Identify which cell holds the provided text, then report its (x, y) central coordinate. 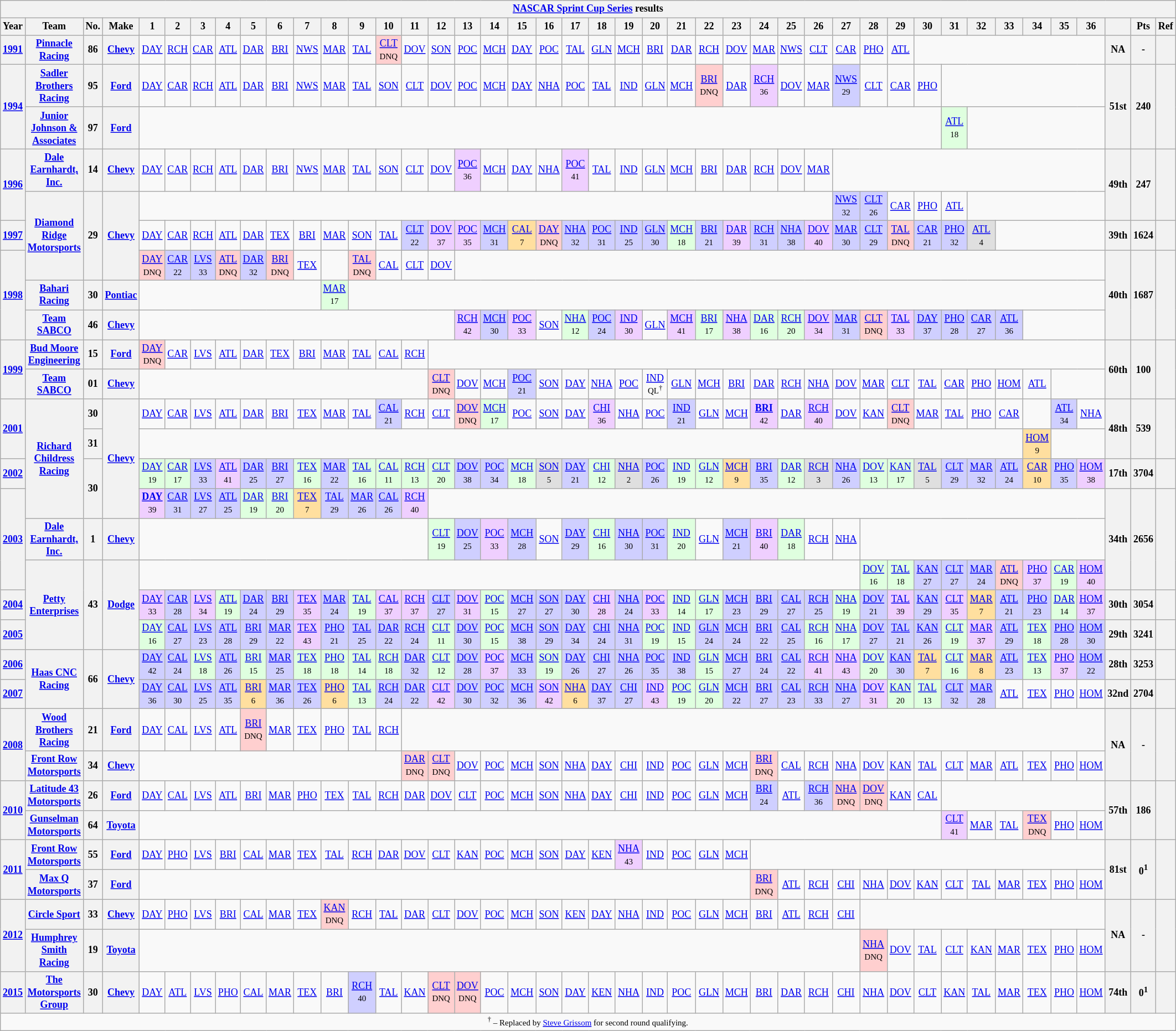
Sadler Brothers Racing (54, 86)
Max Q Motorsports (54, 885)
2011 (13, 870)
3704 (1144, 474)
Pontiac (121, 295)
IND43 (655, 694)
4 (228, 27)
2012 (13, 935)
LVS25 (203, 694)
NWS32 (846, 206)
CHI12 (602, 474)
RCH18 (389, 664)
2001 (13, 428)
No. (93, 27)
Latitude 43 Motorsports (54, 796)
1624 (1144, 236)
MCH9 (736, 474)
KAN17 (900, 474)
CLT32 (955, 694)
DOV27 (874, 635)
BRI42 (764, 414)
CAR17 (178, 474)
RCH16 (818, 635)
TAL14 (362, 664)
MCH28 (522, 539)
CLT22 (415, 236)
CHI28 (602, 605)
TAL33 (900, 325)
DOV16 (874, 575)
97 (93, 128)
MAR17 (334, 295)
1994 (13, 107)
1996 (13, 185)
HOM9 (1038, 444)
TEX43 (307, 635)
ATL35 (228, 694)
MCH23 (736, 605)
MAR7 (981, 605)
CHI24 (602, 635)
DAY39 (152, 503)
SON19 (549, 664)
28 (874, 27)
RCH3 (818, 474)
23 (736, 27)
RCH13 (415, 474)
34th (1118, 539)
KANDNQ (334, 914)
Ref (1165, 27)
2 (178, 27)
TAL18 (900, 575)
DOV20 (874, 664)
CAL24 (178, 664)
CAL26 (389, 503)
7 (307, 27)
Richard Childress Racing (54, 458)
TAL25 (362, 635)
CAR10 (1038, 474)
DOV40 (818, 236)
DOV21 (874, 605)
20 (655, 27)
DAY33 (152, 605)
DAR14 (1064, 605)
2003 (13, 539)
NHA19 (846, 605)
DAY34 (575, 635)
Year (13, 27)
TEX35 (307, 605)
17th (1118, 474)
NWS29 (846, 86)
GLN17 (709, 605)
TAL5 (927, 474)
74th (1118, 992)
32nd (1118, 694)
2006 (13, 664)
46 (93, 325)
30th (1118, 605)
KAN20 (900, 694)
32 (981, 27)
ATL19 (228, 605)
DOV28 (468, 664)
22 (709, 27)
SON27 (549, 605)
IND25 (629, 236)
IND20 (682, 539)
POC32 (494, 694)
Pts (1144, 27)
ATL4 (981, 236)
SON5 (549, 474)
PHO23 (1038, 605)
17 (575, 27)
ATL26 (228, 664)
CLT16 (955, 664)
5 (254, 27)
BRI22 (764, 635)
CLT12 (441, 664)
40th (1118, 296)
57th (1118, 810)
MAR26 (362, 503)
DAY29 (575, 539)
11 (415, 27)
MAR36 (280, 694)
NHA24 (629, 605)
LVS18 (203, 664)
Diamond Ridge Motorsports (54, 236)
MAR8 (981, 664)
NHA12 (575, 325)
IND21 (682, 414)
BRI20 (280, 503)
MCH22 (736, 694)
MAR32 (981, 474)
KAN30 (900, 664)
66 (93, 678)
POC26 (655, 474)
Gunselman Motorsports (54, 825)
DAR16 (764, 325)
24 (764, 27)
MCH21 (736, 539)
RCH42 (468, 325)
NHA31 (629, 635)
NHA30 (629, 539)
Bud Moore Engineering (54, 355)
DOV37 (441, 236)
ATL23 (1009, 664)
CLT42 (441, 694)
CLT35 (955, 605)
Pinnacle Racing (54, 50)
1687 (1144, 296)
IND30 (629, 325)
DAY26 (575, 664)
NHA2 (629, 474)
SON42 (549, 694)
DAY30 (575, 605)
PHO21 (334, 635)
CLT11 (441, 635)
MAR37 (981, 635)
1991 (13, 50)
186 (1144, 810)
DAY19 (152, 474)
CAR27 (981, 325)
DAR25 (254, 474)
TEX13 (1038, 664)
HOM22 (1091, 664)
LVS23 (203, 635)
NASCAR Sprint Cup Series results (588, 9)
2007 (13, 694)
TAL19 (362, 605)
18 (602, 27)
CAL25 (792, 635)
ATL21 (1009, 605)
RCH37 (415, 605)
64 (93, 825)
MAR25 (280, 664)
NHA27 (846, 694)
NHA32 (575, 236)
ATL18 (955, 128)
DOV34 (818, 325)
CHI16 (602, 539)
LVS27 (203, 503)
GLN15 (709, 664)
1999 (13, 370)
CAR19 (1064, 575)
CAR31 (178, 503)
INDQL† (655, 384)
28th (1118, 664)
DAY42 (152, 664)
CAL22 (792, 664)
HOM37 (1091, 605)
MCH31 (494, 236)
GLN24 (709, 635)
POC24 (602, 325)
CLT20 (441, 474)
MCH17 (494, 414)
MCH24 (736, 635)
TEX26 (307, 694)
95 (93, 86)
MCH41 (682, 325)
GLN30 (655, 236)
CAL23 (792, 694)
PHO6 (334, 694)
GLN20 (709, 694)
IND15 (682, 635)
Team (54, 27)
3241 (1144, 635)
DOV13 (874, 474)
DAR24 (254, 605)
43 (93, 604)
2704 (1144, 694)
CAR21 (927, 236)
BRI15 (254, 664)
MCH36 (522, 694)
2656 (1144, 539)
CLT41 (955, 825)
POC36 (468, 170)
Haas CNC Racing (54, 678)
PHO32 (955, 236)
BRI21 (709, 236)
539 (1144, 428)
27 (846, 27)
48th (1118, 428)
49th (1118, 185)
Humphrey Smith Racing (54, 950)
LVS34 (203, 605)
NHA6 (575, 694)
25 (792, 27)
MCH38 (522, 635)
Dodge (121, 604)
RCH25 (818, 605)
TAL29 (334, 503)
13 (468, 27)
39th (1118, 236)
2004 (13, 605)
240 (1144, 107)
NHA17 (846, 635)
CAL37 (389, 605)
KAN26 (927, 635)
DAY36 (152, 694)
DAR12 (792, 474)
16 (549, 27)
6 (280, 27)
Petty Enterprises (54, 604)
POC41 (575, 170)
2008 (13, 745)
DARDNQ (415, 766)
MCH33 (522, 664)
3054 (1144, 605)
SON29 (549, 635)
Junior Johnson & Associates (54, 128)
ATL28 (228, 635)
3253 (1144, 664)
BRI40 (764, 539)
MAR30 (846, 236)
2002 (13, 474)
12 (441, 27)
ATL36 (1009, 325)
TEX16 (307, 474)
DAR39 (736, 236)
RCH20 (792, 325)
Wood Brothers Racing (54, 730)
IND38 (682, 664)
37 (93, 885)
RCH33 (818, 694)
CAR22 (178, 266)
ATL41 (228, 474)
51st (1118, 107)
BRI35 (764, 474)
TAL21 (900, 635)
HOM40 (1091, 575)
DOV38 (468, 474)
POC37 (494, 664)
ATL29 (1009, 635)
CLT26 (874, 206)
Make (121, 27)
IND14 (682, 605)
MCH30 (494, 325)
TEX7 (307, 503)
1998 (13, 296)
BRI6 (254, 694)
DOV25 (468, 539)
DAR19 (254, 503)
PHO18 (334, 664)
86 (93, 50)
29th (1118, 635)
HOM30 (1091, 635)
ATL34 (1064, 414)
KAN29 (927, 605)
2015 (13, 992)
† – Replaced by Steve Grissom for second round qualifying. (588, 1022)
BRI17 (709, 325)
RCH41 (818, 664)
1997 (13, 236)
DAY16 (152, 635)
GLN12 (709, 474)
ATL24 (1009, 474)
HOM38 (1091, 474)
9 (362, 27)
55 (93, 855)
10 (389, 27)
MAR31 (846, 325)
Circle Sport (54, 914)
35 (1064, 27)
TAL39 (900, 605)
2005 (13, 635)
TAL16 (362, 474)
81st (1118, 870)
POC21 (522, 384)
2010 (13, 810)
PHO35 (1064, 474)
MAR28 (981, 694)
100 (1144, 370)
CHI36 (602, 414)
CAL30 (178, 694)
RCH31 (764, 236)
IND19 (682, 474)
36 (1091, 27)
KAN27 (927, 575)
CAL7 (522, 236)
CAR28 (178, 605)
8 (334, 27)
247 (1144, 185)
60th (1118, 370)
TEXDNQ (1038, 825)
Bahari Racing (54, 295)
3 (203, 27)
POC34 (494, 474)
ATL25 (228, 503)
CAL11 (389, 474)
DAR18 (792, 539)
The Motorsports Group (54, 992)
CAL21 (389, 414)
TAL7 (927, 664)
DAY21 (575, 474)
